Return the [x, y] coordinate for the center point of the cell that contains the specified text.  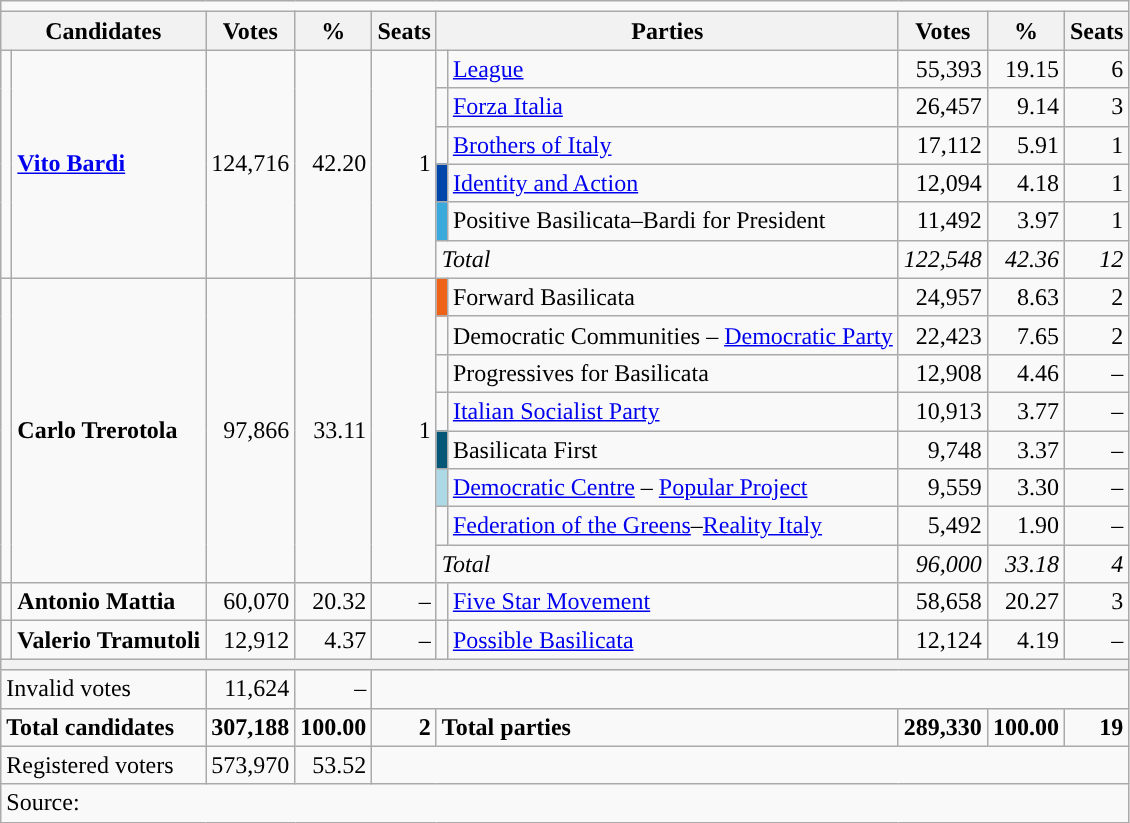
1.90 [1026, 526]
17,112 [942, 145]
42.36 [1026, 259]
Positive Basilicata–Bardi for President [672, 221]
Forza Italia [672, 107]
9,748 [942, 449]
9.14 [1026, 107]
3.77 [1026, 411]
Italian Socialist Party [672, 411]
122,548 [942, 259]
24,957 [942, 297]
Registered voters [104, 765]
12,912 [250, 640]
4.46 [1026, 373]
20.27 [1026, 602]
Carlo Trerotola [109, 430]
53.52 [334, 765]
19.15 [1026, 69]
8.63 [1026, 297]
124,716 [250, 164]
Invalid votes [104, 689]
Five Star Movement [672, 602]
Source: [565, 803]
10,913 [942, 411]
20.32 [334, 602]
12,124 [942, 640]
3.37 [1026, 449]
Parties [667, 31]
4.18 [1026, 183]
4.19 [1026, 640]
5,492 [942, 526]
5.91 [1026, 145]
33.18 [1026, 564]
Antonio Mattia [109, 602]
58,658 [942, 602]
7.65 [1026, 335]
Identity and Action [672, 183]
97,866 [250, 430]
289,330 [942, 727]
Basilicata First [672, 449]
96,000 [942, 564]
60,070 [250, 602]
33.11 [334, 430]
12 [1096, 259]
11,624 [250, 689]
Total parties [667, 727]
Valerio Tramutoli [109, 640]
42.20 [334, 164]
Progressives for Basilicata [672, 373]
4.37 [334, 640]
19 [1096, 727]
3.30 [1026, 488]
11,492 [942, 221]
22,423 [942, 335]
3.97 [1026, 221]
26,457 [942, 107]
Candidates [104, 31]
12,908 [942, 373]
9,559 [942, 488]
55,393 [942, 69]
Total candidates [104, 727]
6 [1096, 69]
573,970 [250, 765]
Forward Basilicata [672, 297]
Possible Basilicata [672, 640]
Vito Bardi [109, 164]
Brothers of Italy [672, 145]
Democratic Communities – Democratic Party [672, 335]
12,094 [942, 183]
Federation of the Greens–Reality Italy [672, 526]
League [672, 69]
307,188 [250, 727]
4 [1096, 564]
Democratic Centre – Popular Project [672, 488]
